Output the [x, y] coordinate of the center of the cell containing the given text.  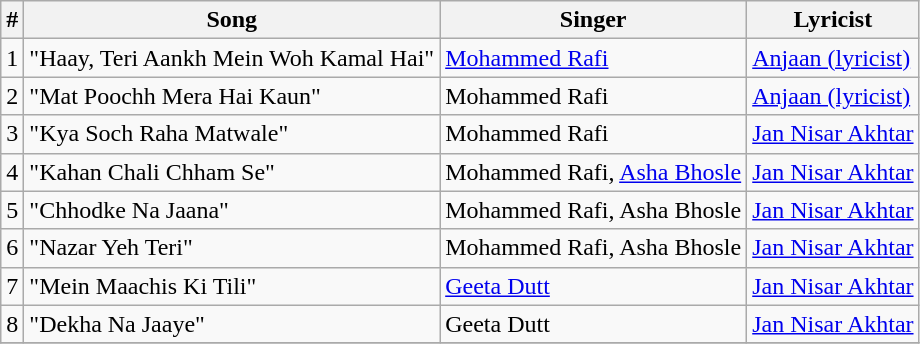
5 [12, 210]
4 [12, 172]
7 [12, 286]
"Mat Poochh Mera Hai Kaun" [232, 96]
"Dekha Na Jaaye" [232, 324]
Singer [594, 20]
3 [12, 134]
2 [12, 96]
"Haay, Teri Aankh Mein Woh Kamal Hai" [232, 58]
"Kya Soch Raha Matwale" [232, 134]
"Kahan Chali Chham Se" [232, 172]
"Chhodke Na Jaana" [232, 210]
Song [232, 20]
8 [12, 324]
Lyricist [833, 20]
"Mein Maachis Ki Tili" [232, 286]
1 [12, 58]
# [12, 20]
6 [12, 248]
"Nazar Yeh Teri" [232, 248]
